Capture the cell that displays the provided text and extract its (x, y) central coordinate. 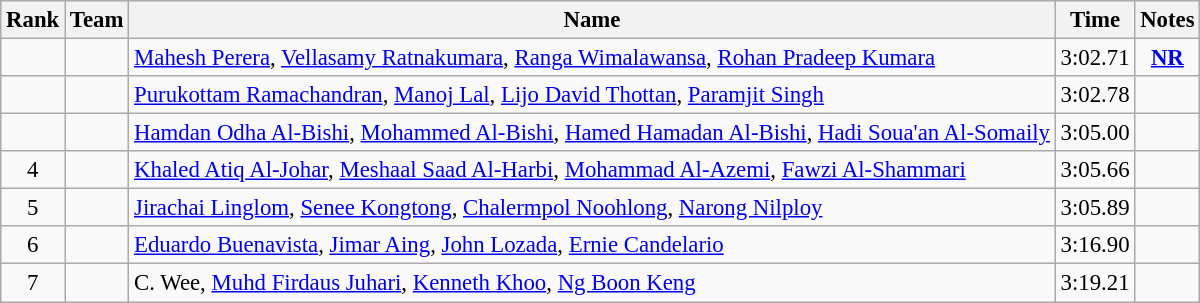
NR (1168, 58)
3:02.78 (1095, 95)
Khaled Atiq Al-Johar, Meshaal Saad Al-Harbi, Mohammad Al-Azemi, Fawzi Al-Shammari (592, 170)
C. Wee, Muhd Firdaus Juhari, Kenneth Khoo, Ng Boon Keng (592, 283)
Notes (1168, 20)
Purukottam Ramachandran, Manoj Lal, Lijo David Thottan, Paramjit Singh (592, 95)
3:19.21 (1095, 283)
Name (592, 20)
Mahesh Perera, Vellasamy Ratnakumara, Ranga Wimalawansa, Rohan Pradeep Kumara (592, 58)
Jirachai Linglom, Senee Kongtong, Chalermpol Noohlong, Narong Nilploy (592, 208)
Rank (33, 20)
4 (33, 170)
3:05.89 (1095, 208)
3:05.66 (1095, 170)
5 (33, 208)
3:02.71 (1095, 58)
3:16.90 (1095, 245)
6 (33, 245)
7 (33, 283)
Hamdan Odha Al-Bishi, Mohammed Al-Bishi, Hamed Hamadan Al-Bishi, Hadi Soua'an Al-Somaily (592, 133)
3:05.00 (1095, 133)
Eduardo Buenavista, Jimar Aing, John Lozada, Ernie Candelario (592, 245)
Team (97, 20)
Time (1095, 20)
